For the text-containing cell, return its midpoint in [X, Y] coordinate format. 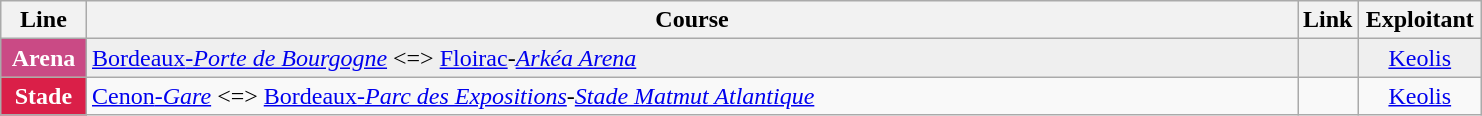
Cenon-Gare <=> Bordeaux-Parc des Expositions-Stade Matmut Atlantique [692, 96]
Link [1328, 20]
Exploitant [1420, 20]
Bordeaux-Porte de Bourgogne <=> Floirac-Arkéa Arena [692, 58]
Course [692, 20]
Line [43, 20]
Arena [43, 58]
Stade [43, 96]
